Locate the cell with the specified text and output its [X, Y] center coordinate. 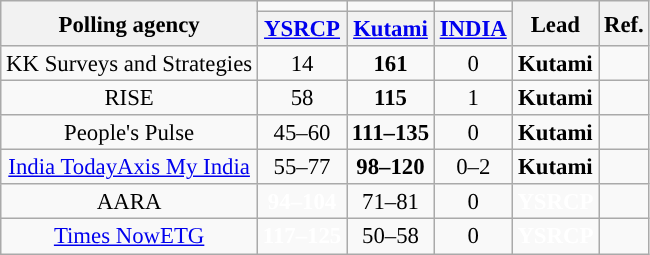
115 [391, 98]
AARA [130, 202]
INDIA [473, 30]
1 [473, 98]
RISE [130, 98]
14 [302, 64]
161 [391, 64]
People's Pulse [130, 132]
45–60 [302, 132]
117–125 [302, 236]
50–58 [391, 236]
Lead [556, 24]
111–135 [391, 132]
58 [302, 98]
0–2 [473, 168]
55–77 [302, 168]
India TodayAxis My India [130, 168]
Ref. [624, 24]
Times NowETG [130, 236]
98–120 [391, 168]
71–81 [391, 202]
KK Surveys and Strategies [130, 64]
Polling agency [130, 24]
94–104 [302, 202]
